Capture the cell that displays the provided text and extract its [X, Y] central coordinate. 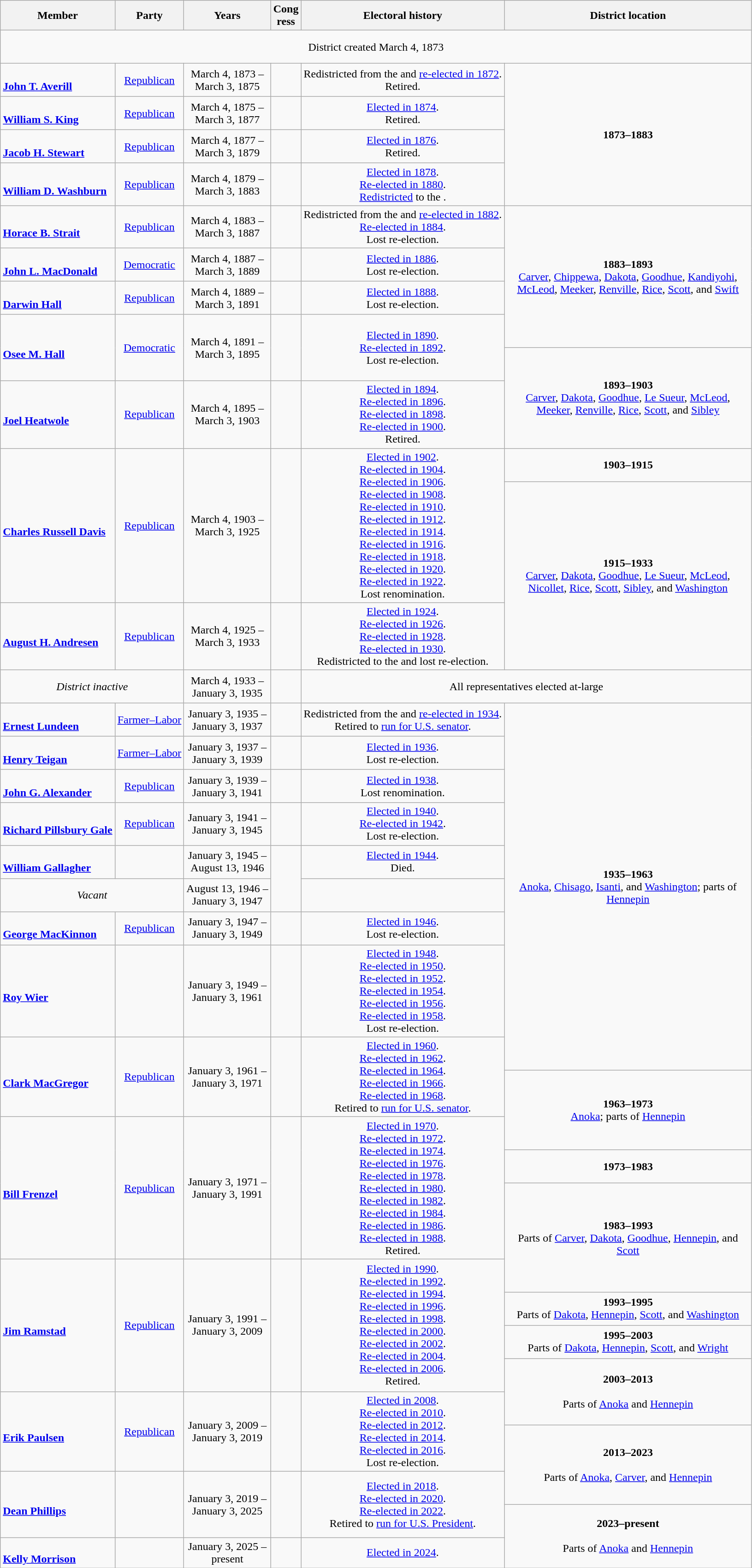
John T. Averill [58, 80]
1893–1903Carver, Dakota, Goodhue, Le Sueur, McLeod, Meeker, Renville, Rice, Scott, and Sibley [628, 398]
1903–1915 [628, 465]
Elected in 1874.Retired. [403, 113]
January 3, 1941 –January 3, 1945 [227, 824]
1983–1993Parts of Carver, Dakota, Goodhue, Hennepin, and Scott [628, 1237]
District inactive [92, 686]
District created March 4, 1873 [376, 47]
Elected in 1888.Lost re-election. [403, 298]
January 3, 2019 –January 3, 2025 [227, 1504]
Clark MacGregor [58, 1077]
January 3, 1939 –January 3, 1941 [227, 786]
William S. King [58, 113]
Henry Teigan [58, 753]
March 4, 1925 –March 3, 1933 [227, 636]
March 4, 1875 –March 3, 1877 [227, 113]
1935–1963Anoka, Chisago, Isanti, and Washington; parts of Hennepin [628, 887]
Darwin Hall [58, 298]
Elected in 1960.Re-elected in 1962.Re-elected in 1964.Re-elected in 1966.Re-elected in 1968.Retired to run for U.S. senator. [403, 1077]
Elected in 1894.Re-elected in 1896.Re-elected in 1898.Re-elected in 1900.Retired. [403, 414]
March 4, 1883 –March 3, 1887 [227, 227]
2023–presentParts of Anoka and Hennepin [628, 1536]
Elected in 1886.Lost re-election. [403, 265]
Roy Wier [58, 991]
Redistricted from the and re-elected in 1934.Retired to run for U.S. senator. [403, 720]
Party [149, 16]
George MacKinnon [58, 928]
Elected in 1938.Lost renomination. [403, 786]
Redistricted from the and re-elected in 1872.Retired. [403, 80]
Member [58, 16]
Elected in 1936.Lost re-election. [403, 753]
March 4, 1889 –March 3, 1891 [227, 298]
Horace B. Strait [58, 227]
John L. MacDonald [58, 265]
All representatives elected at-large [527, 686]
Charles Russell Davis [58, 526]
Elected in 1878.Re-elected in 1880.Redistricted to the . [403, 184]
Elected in 2008.Re-elected in 2010.Re-elected in 2012.Re-elected in 2014.Re-elected in 2016.Lost re-election. [403, 1431]
1995–2003Parts of Dakota, Hennepin, Scott, and Wright [628, 1342]
1973–1983 [628, 1166]
Joel Heatwole [58, 414]
Elected in 1940.Re-elected in 1942.Lost re-election. [403, 824]
Jim Ramstad [58, 1325]
March 4, 1887 –March 3, 1889 [227, 265]
1883–1893Carver, Chippewa, Dakota, Goodhue, Kandiyohi, McLeod, Meeker, Renville, Rice, Scott, and Swift [628, 277]
January 3, 1945 –August 13, 1946 [227, 862]
March 4, 1873 –March 3, 1875 [227, 80]
Elected in 1944.Died. [403, 862]
Congress [286, 16]
January 3, 1937 –January 3, 1939 [227, 753]
Dean Phillips [58, 1504]
March 4, 1903 –March 3, 1925 [227, 526]
Elected in 2018.Re-elected in 2020.Re-elected in 2022.Retired to run for U.S. President. [403, 1504]
Richard Pillsbury Gale [58, 824]
March 4, 1933 –January 3, 1935 [227, 686]
January 3, 2025 – present [227, 1553]
Bill Frenzel [58, 1188]
1963–1973Anoka; parts of Hennepin [628, 1110]
1993–1995Parts of Dakota, Hennepin, Scott, and Washington [628, 1308]
Elected in 2024. [403, 1553]
January 3, 1991 –January 3, 2009 [227, 1325]
August H. Andresen [58, 636]
2013–2023Parts of Anoka, Carver, and Hennepin [628, 1464]
1915–1933Carver, Dakota, Goodhue, Le Sueur, McLeod, Nicollet, Rice, Scott, Sibley, and Washington [628, 575]
Redistricted from the and re-elected in 1882.Re-elected in 1884.Lost re-election. [403, 227]
Elected in 1924.Re-elected in 1926.Re-elected in 1928.Re-elected in 1930.Redistricted to the and lost re-election. [403, 636]
Kelly Morrison [58, 1553]
Elected in 1946.Lost re-election. [403, 928]
Erik Paulsen [58, 1431]
January 3, 1961 –January 3, 1971 [227, 1077]
Elected in 1876.Retired. [403, 147]
January 3, 2009 –January 3, 2019 [227, 1431]
John G. Alexander [58, 786]
District location [628, 16]
Elected in 1890.Re-elected in 1892.Lost re-election. [403, 348]
August 13, 1946 –January 3, 1947 [227, 895]
March 4, 1877 –March 3, 1879 [227, 147]
1873–1883 [628, 135]
January 3, 1935 –January 3, 1937 [227, 720]
2003–2013Parts of Anoka and Hennepin [628, 1391]
January 3, 1971 –January 3, 1991 [227, 1188]
March 4, 1891 –March 3, 1895 [227, 348]
Elected in 1948.Re-elected in 1950.Re-elected in 1952.Re-elected in 1954.Re-elected in 1956.Re-elected in 1958.Lost re-election. [403, 991]
Electoral history [403, 16]
William Gallagher [58, 862]
Jacob H. Stewart [58, 147]
March 4, 1895 –March 3, 1903 [227, 414]
Osee M. Hall [58, 348]
Years [227, 16]
March 4, 1879 –March 3, 1883 [227, 184]
January 3, 1947 –January 3, 1949 [227, 928]
January 3, 1949 –January 3, 1961 [227, 991]
Ernest Lundeen [58, 720]
Vacant [92, 895]
William D. Washburn [58, 184]
